Search for the cell housing the specified text and yield its (x, y) center coordinate. 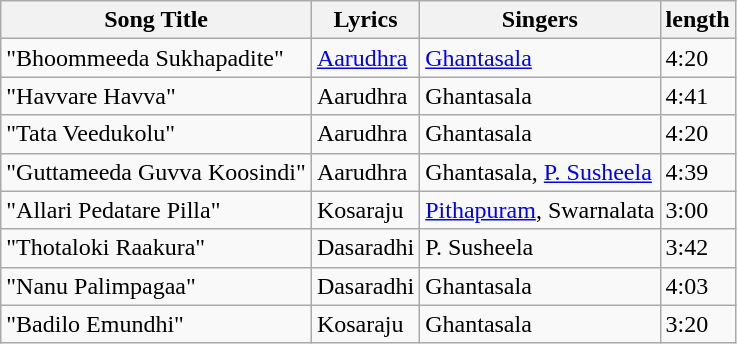
4:41 (698, 96)
Singers (540, 20)
Lyrics (365, 20)
Song Title (156, 20)
"Thotaloki Raakura" (156, 248)
"Nanu Palimpagaa" (156, 286)
Ghantasala, P. Susheela (540, 172)
"Guttameeda Guvva Koosindi" (156, 172)
"Tata Veedukolu" (156, 134)
P. Susheela (540, 248)
3:00 (698, 210)
"Allari Pedatare Pilla" (156, 210)
"Badilo Emundhi" (156, 324)
4:39 (698, 172)
3:42 (698, 248)
length (698, 20)
3:20 (698, 324)
"Bhoommeeda Sukhapadite" (156, 58)
"Havvare Havva" (156, 96)
4:03 (698, 286)
Pithapuram, Swarnalata (540, 210)
